Scan for the cell matching the given text and deliver its [X, Y] coordinate at center. 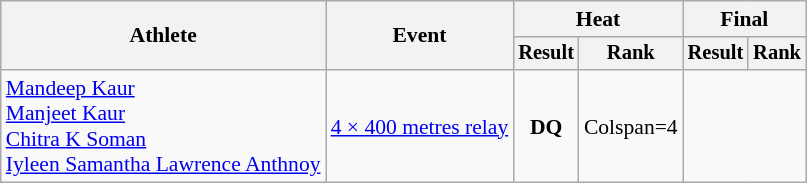
Final [744, 19]
4 × 400 metres relay [420, 126]
Mandeep KaurManjeet KaurChitra K SomanIyleen Samantha Lawrence Anthnoy [164, 126]
Athlete [164, 36]
DQ [546, 126]
Colspan=4 [631, 126]
Heat [598, 19]
Event [420, 36]
